Determine the [x, y] coordinate at the center of the cell enclosing the given text.  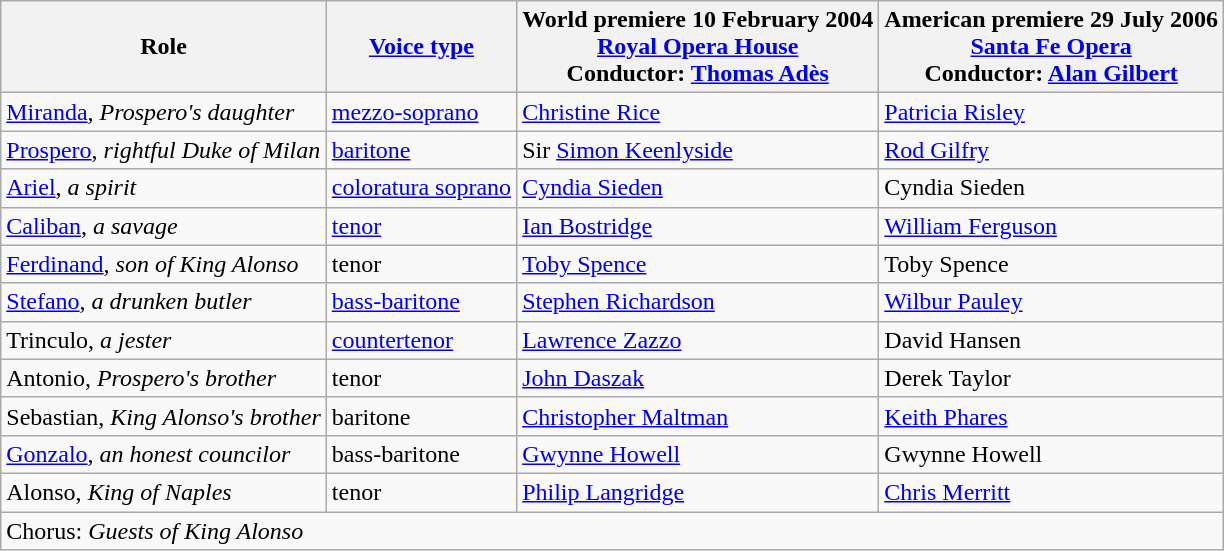
Philip Langridge [698, 492]
Antonio, Prospero's brother [164, 378]
Stephen Richardson [698, 302]
Ariel, a spirit [164, 188]
David Hansen [1052, 340]
Christopher Maltman [698, 416]
Caliban, a savage [164, 226]
Rod Gilfry [1052, 150]
Patricia Risley [1052, 112]
mezzo-soprano [421, 112]
Ian Bostridge [698, 226]
Christine Rice [698, 112]
Keith Phares [1052, 416]
Role [164, 47]
Ferdinand, son of King Alonso [164, 264]
countertenor [421, 340]
Alonso, King of Naples [164, 492]
Sebastian, King Alonso's brother [164, 416]
Stefano, a drunken butler [164, 302]
World premiere 10 February 2004Royal Opera HouseConductor: Thomas Adès [698, 47]
Miranda, Prospero's daughter [164, 112]
coloratura soprano [421, 188]
Chris Merritt [1052, 492]
Derek Taylor [1052, 378]
Voice type [421, 47]
William Ferguson [1052, 226]
Sir Simon Keenlyside [698, 150]
Trinculo, a jester [164, 340]
Lawrence Zazzo [698, 340]
Gonzalo, an honest councilor [164, 454]
John Daszak [698, 378]
American premiere 29 July 2006Santa Fe OperaConductor: Alan Gilbert [1052, 47]
Wilbur Pauley [1052, 302]
Prospero, rightful Duke of Milan [164, 150]
Chorus: Guests of King Alonso [612, 531]
